Provide the [X, Y] coordinate of the cell's center where the given text is located.  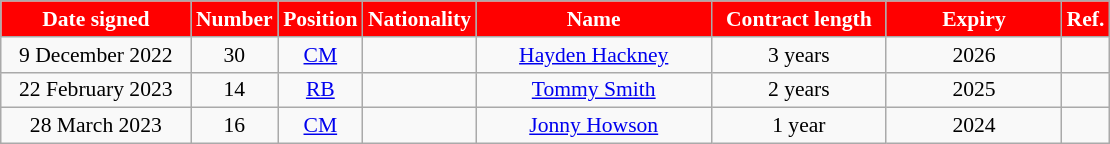
Ref. [1086, 19]
9 December 2022 [96, 55]
Contract length [798, 19]
30 [234, 55]
Number [234, 19]
1 year [798, 126]
Tommy Smith [594, 90]
RB [320, 90]
2024 [974, 126]
Date signed [96, 19]
2025 [974, 90]
Nationality [420, 19]
Jonny Howson [594, 126]
22 February 2023 [96, 90]
Name [594, 19]
28 March 2023 [96, 126]
Expiry [974, 19]
3 years [798, 55]
Position [320, 19]
Hayden Hackney [594, 55]
16 [234, 126]
14 [234, 90]
2026 [974, 55]
2 years [798, 90]
